Return (X, Y) of the center of cell containing provided text 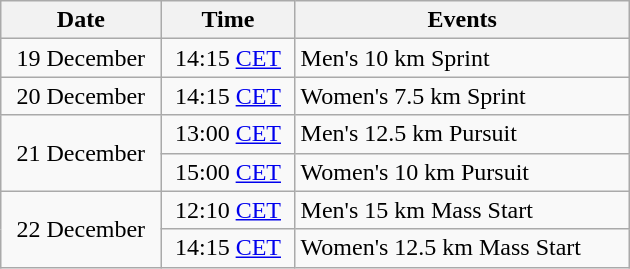
20 December (81, 96)
Men's 12.5 km Pursuit (462, 134)
Events (462, 20)
22 December (81, 229)
13:00 CET (228, 134)
19 December (81, 58)
21 December (81, 153)
Women's 12.5 km Mass Start (462, 248)
Men's 10 km Sprint (462, 58)
Date (81, 20)
12:10 CET (228, 210)
Men's 15 km Mass Start (462, 210)
15:00 CET (228, 172)
Women's 10 km Pursuit (462, 172)
Time (228, 20)
Women's 7.5 km Sprint (462, 96)
